Scan for the cell matching the given text and deliver its (X, Y) coordinate at center. 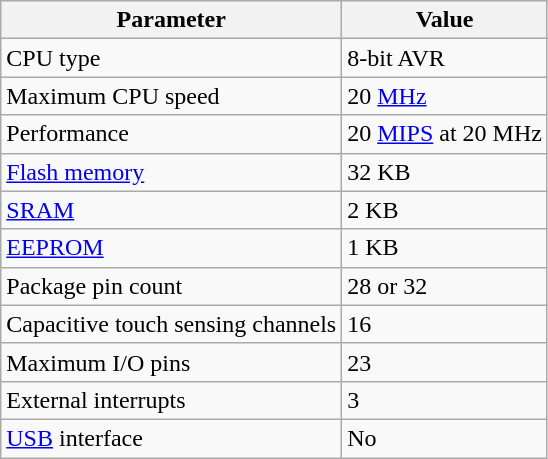
Maximum I/O pins (172, 362)
Performance (172, 134)
No (445, 438)
Capacitive touch sensing channels (172, 324)
USB interface (172, 438)
28 or 32 (445, 286)
Package pin count (172, 286)
Value (445, 20)
2 KB (445, 210)
External interrupts (172, 400)
EEPROM (172, 248)
32 KB (445, 172)
8-bit AVR (445, 58)
CPU type (172, 58)
Parameter (172, 20)
Flash memory (172, 172)
3 (445, 400)
20 MHz (445, 96)
20 MIPS at 20 MHz (445, 134)
SRAM (172, 210)
Maximum CPU speed (172, 96)
23 (445, 362)
16 (445, 324)
1 KB (445, 248)
